Capture the cell that displays the provided text and extract its [x, y] central coordinate. 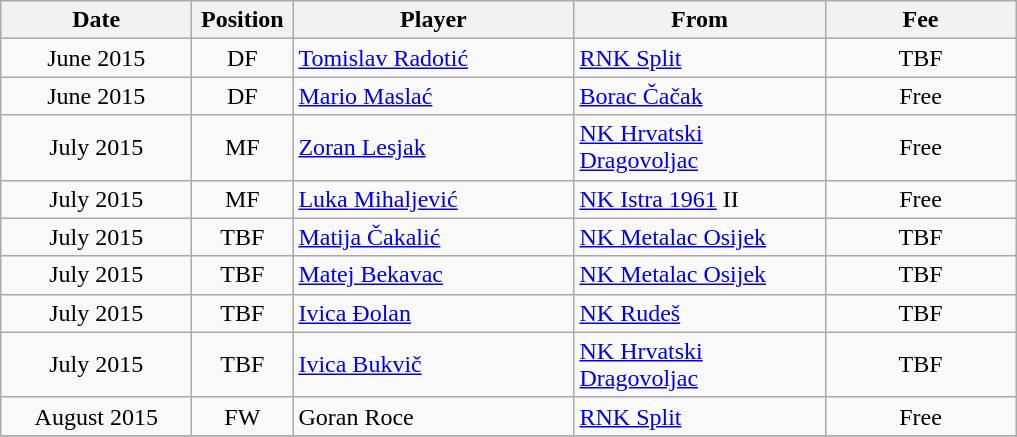
Tomislav Radotić [434, 58]
Zoran Lesjak [434, 148]
Fee [920, 20]
FW [242, 416]
August 2015 [96, 416]
Goran Roce [434, 416]
From [700, 20]
NK Istra 1961 II [700, 199]
Matija Čakalić [434, 237]
Borac Čačak [700, 96]
Matej Bekavac [434, 275]
NK Rudeš [700, 313]
Ivica Bukvič [434, 364]
Player [434, 20]
Mario Maslać [434, 96]
Luka Mihaljević [434, 199]
Date [96, 20]
Ivica Đolan [434, 313]
Position [242, 20]
